Identify which cell holds the provided text, then report its [X, Y] central coordinate. 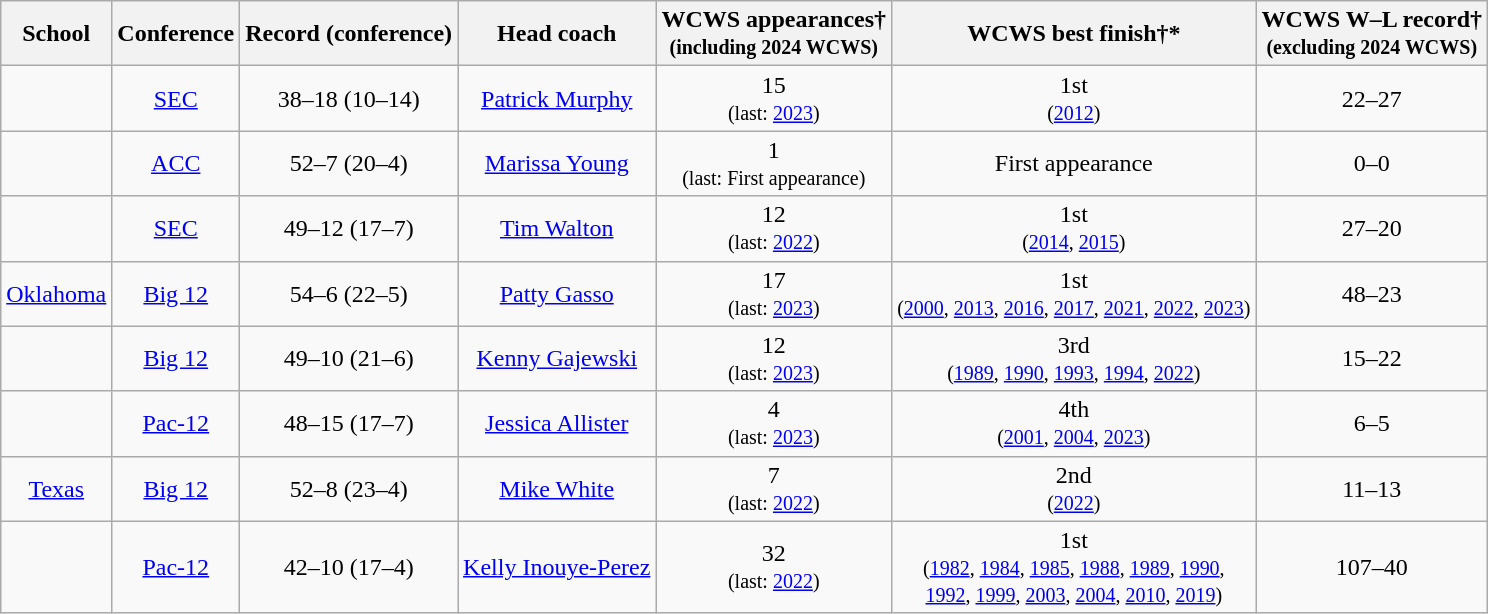
32 (last: 2022) [774, 567]
First appearance [1074, 164]
27–20 [1372, 228]
49–10 (21–6) [349, 358]
Head coach [557, 34]
Kelly Inouye-Perez [557, 567]
15–22 [1372, 358]
Mike White [557, 488]
7 (last: 2022) [774, 488]
Record (conference) [349, 34]
School [56, 34]
Patrick Murphy [557, 98]
1st (1982, 1984, 1985, 1988, 1989, 1990,1992, 1999, 2003, 2004, 2010, 2019) [1074, 567]
2nd (2022) [1074, 488]
38–18 (10–14) [349, 98]
6–5 [1372, 424]
Oklahoma [56, 294]
WCWS W–L record† (excluding 2024 WCWS) [1372, 34]
ACC [176, 164]
3rd(1989, 1990, 1993, 1994, 2022) [1074, 358]
Jessica Allister [557, 424]
11–13 [1372, 488]
4(last: 2023) [774, 424]
Marissa Young [557, 164]
12(last: 2022) [774, 228]
48–23 [1372, 294]
1st(2014, 2015) [1074, 228]
12(last: 2023) [774, 358]
1st(2012) [1074, 98]
Texas [56, 488]
Tim Walton [557, 228]
48–15 (17–7) [349, 424]
1(last: First appearance) [774, 164]
4th(2001, 2004, 2023) [1074, 424]
15 (last: 2023) [774, 98]
52–8 (23–4) [349, 488]
Kenny Gajewski [557, 358]
54–6 (22–5) [349, 294]
WCWS best finish†* [1074, 34]
0–0 [1372, 164]
52–7 (20–4) [349, 164]
Patty Gasso [557, 294]
42–10 (17–4) [349, 567]
22–27 [1372, 98]
17(last: 2023) [774, 294]
107–40 [1372, 567]
WCWS appearances† (including 2024 WCWS) [774, 34]
Conference [176, 34]
49–12 (17–7) [349, 228]
1st(2000, 2013, 2016, 2017, 2021, 2022, 2023) [1074, 294]
